Extract the (x, y) coordinate from the center of the cell holding the provided text.  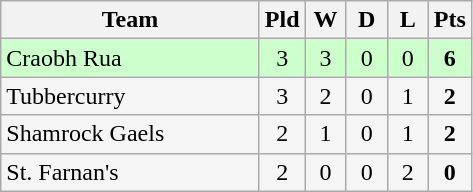
Team (130, 20)
St. Farnan's (130, 172)
L (408, 20)
Pld (282, 20)
Tubbercurry (130, 96)
Pts (450, 20)
6 (450, 58)
Craobh Rua (130, 58)
D (366, 20)
Shamrock Gaels (130, 134)
W (326, 20)
